For the text-containing cell, return its midpoint in (x, y) coordinate format. 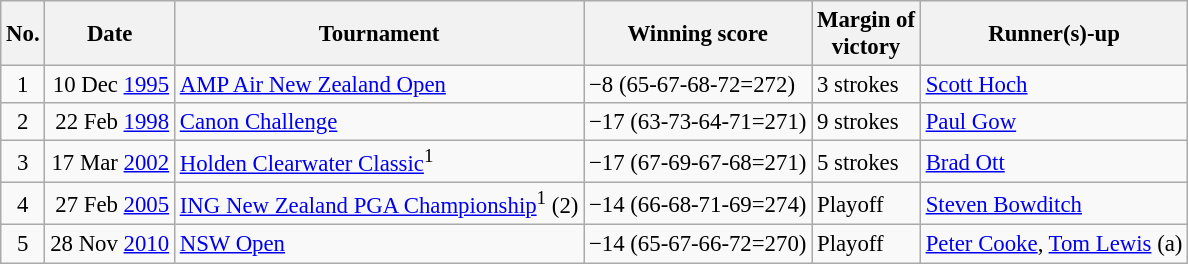
NSW Open (378, 244)
3 (23, 162)
22 Feb 1998 (110, 122)
Tournament (378, 34)
−17 (67-69-67-68=271) (698, 162)
5 strokes (866, 162)
27 Feb 2005 (110, 204)
9 strokes (866, 122)
Winning score (698, 34)
−14 (65-67-66-72=270) (698, 244)
Paul Gow (1054, 122)
ING New Zealand PGA Championship1 (2) (378, 204)
−14 (66-68-71-69=274) (698, 204)
Runner(s)-up (1054, 34)
−17 (63-73-64-71=271) (698, 122)
10 Dec 1995 (110, 85)
Canon Challenge (378, 122)
1 (23, 85)
Date (110, 34)
5 (23, 244)
4 (23, 204)
Steven Bowditch (1054, 204)
2 (23, 122)
Peter Cooke, Tom Lewis (a) (1054, 244)
28 Nov 2010 (110, 244)
Holden Clearwater Classic1 (378, 162)
AMP Air New Zealand Open (378, 85)
Scott Hoch (1054, 85)
No. (23, 34)
3 strokes (866, 85)
Margin ofvictory (866, 34)
−8 (65-67-68-72=272) (698, 85)
Brad Ott (1054, 162)
17 Mar 2002 (110, 162)
